Locate the cell with the specified text and output its [X, Y] center coordinate. 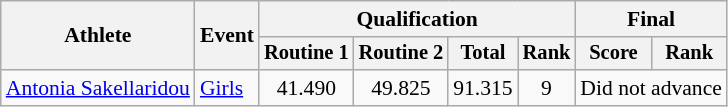
Final [651, 19]
Routine 1 [306, 54]
Event [227, 36]
91.315 [482, 88]
41.490 [306, 88]
Antonia Sakellaridou [98, 88]
Girls [227, 88]
Did not advance [651, 88]
Athlete [98, 36]
Score [613, 54]
Qualification [417, 19]
Total [482, 54]
49.825 [402, 88]
Routine 2 [402, 54]
9 [547, 88]
